Pinpoint the cell where the given text exists, returning its [x, y] midpoint coordinate. 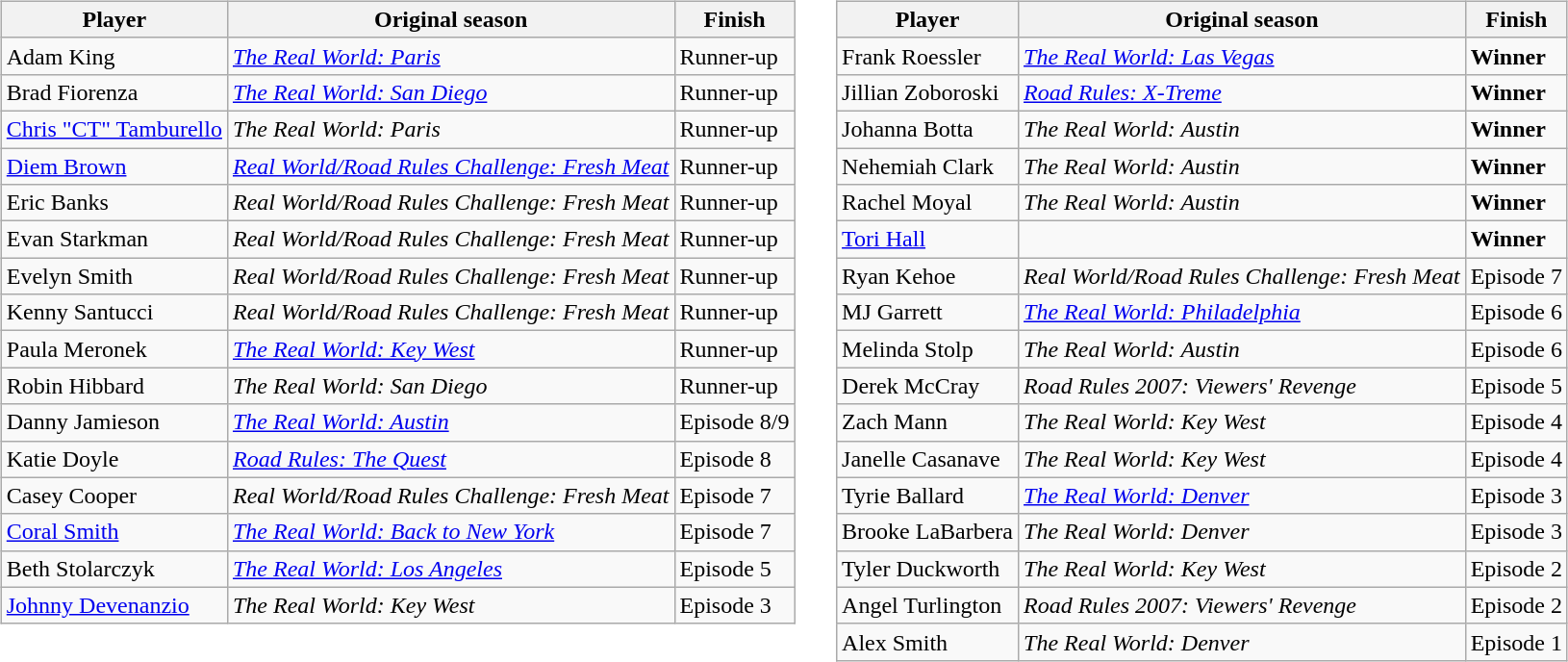
Danny Jamieson [114, 422]
Evan Starkman [114, 240]
Zach Mann [927, 422]
The Real World: Las Vegas [1243, 56]
Chris "CT" Tamburello [114, 129]
Eric Banks [114, 203]
Casey Cooper [114, 496]
Paula Meronek [114, 349]
The Real World: Back to New York [450, 532]
Road Rules: The Quest [450, 459]
Episode 8 [735, 459]
Alex Smith [927, 642]
Angel Turlington [927, 605]
Johanna Botta [927, 129]
Nehemiah Clark [927, 166]
Frank Roessler [927, 56]
MJ Garrett [927, 313]
Adam King [114, 56]
Coral Smith [114, 532]
Beth Stolarczyk [114, 569]
Evelyn Smith [114, 276]
Kenny Santucci [114, 313]
Brooke LaBarbera [927, 532]
Janelle Casanave [927, 459]
Road Rules: X-Treme [1243, 92]
Derek McCray [927, 386]
The Real World: Los Angeles [450, 569]
Melinda Stolp [927, 349]
Tyrie Ballard [927, 496]
Tori Hall [927, 240]
Diem Brown [114, 166]
Jillian Zoboroski [927, 92]
Katie Doyle [114, 459]
Johnny Devenanzio [114, 605]
The Real World: Philadelphia [1243, 313]
Robin Hibbard [114, 386]
Episode 8/9 [735, 422]
Rachel Moyal [927, 203]
Tyler Duckworth [927, 569]
Brad Fiorenza [114, 92]
Episode 1 [1516, 642]
Ryan Kehoe [927, 276]
